Extract the (x, y) coordinate from the center of the cell holding the provided text.  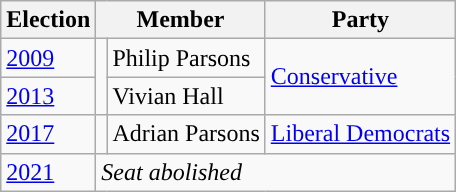
Liberal Democrats (360, 134)
Election (48, 20)
Party (360, 20)
2017 (48, 134)
2009 (48, 58)
Conservative (360, 77)
Philip Parsons (186, 58)
Seat abolished (276, 172)
Vivian Hall (186, 96)
2013 (48, 96)
2021 (48, 172)
Adrian Parsons (186, 134)
Member (180, 20)
